For the text-containing cell, return its midpoint in (X, Y) coordinate format. 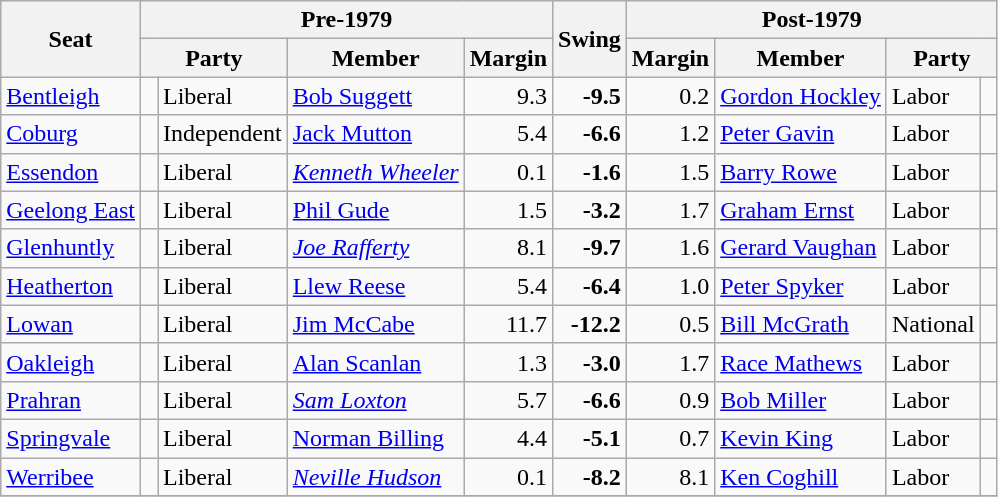
Glenhuntly (71, 248)
Lowan (71, 324)
Pre-1979 (346, 20)
11.7 (508, 324)
Llew Reese (376, 286)
-3.2 (590, 210)
Geelong East (71, 210)
0.2 (670, 96)
0.5 (670, 324)
-12.2 (590, 324)
-8.2 (590, 477)
1.6 (670, 248)
Springvale (71, 438)
Bob Miller (801, 400)
Sam Loxton (376, 400)
-3.0 (590, 362)
Graham Ernst (801, 210)
Gerard Vaughan (801, 248)
1.0 (670, 286)
Essendon (71, 172)
-6.4 (590, 286)
5.7 (508, 400)
Jack Mutton (376, 134)
Seat (71, 39)
Peter Spyker (801, 286)
Heatherton (71, 286)
Jim McCabe (376, 324)
Bill McGrath (801, 324)
0.7 (670, 438)
Alan Scanlan (376, 362)
Barry Rowe (801, 172)
Coburg (71, 134)
Oakleigh (71, 362)
National (933, 324)
Phil Gude (376, 210)
Neville Hudson (376, 477)
Swing (590, 39)
4.4 (508, 438)
1.2 (670, 134)
0.9 (670, 400)
Prahran (71, 400)
Race Mathews (801, 362)
-5.1 (590, 438)
Kevin King (801, 438)
Bob Suggett (376, 96)
-1.6 (590, 172)
9.3 (508, 96)
Ken Coghill (801, 477)
Werribee (71, 477)
Independent (223, 134)
Bentleigh (71, 96)
Post-1979 (812, 20)
-9.5 (590, 96)
1.3 (508, 362)
Gordon Hockley (801, 96)
Peter Gavin (801, 134)
-9.7 (590, 248)
Kenneth Wheeler (376, 172)
Norman Billing (376, 438)
Joe Rafferty (376, 248)
